Capture the cell that displays the provided text and extract its (X, Y) central coordinate. 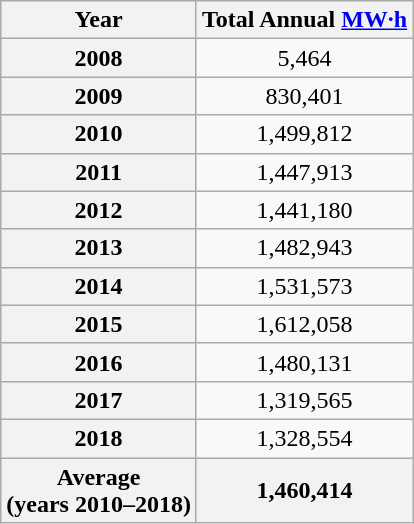
2018 (99, 438)
1,447,913 (304, 172)
2016 (99, 362)
1,531,573 (304, 286)
5,464 (304, 58)
2010 (99, 134)
1,499,812 (304, 134)
2015 (99, 324)
Year (99, 20)
1,612,058 (304, 324)
2017 (99, 400)
2012 (99, 210)
2011 (99, 172)
Average(years 2010–2018) (99, 490)
1,482,943 (304, 248)
Total Annual MW·h (304, 20)
2008 (99, 58)
2009 (99, 96)
2014 (99, 286)
1,328,554 (304, 438)
1,441,180 (304, 210)
1,480,131 (304, 362)
830,401 (304, 96)
1,460,414 (304, 490)
1,319,565 (304, 400)
2013 (99, 248)
